Output the (x, y) coordinate of the center of the cell containing the given text.  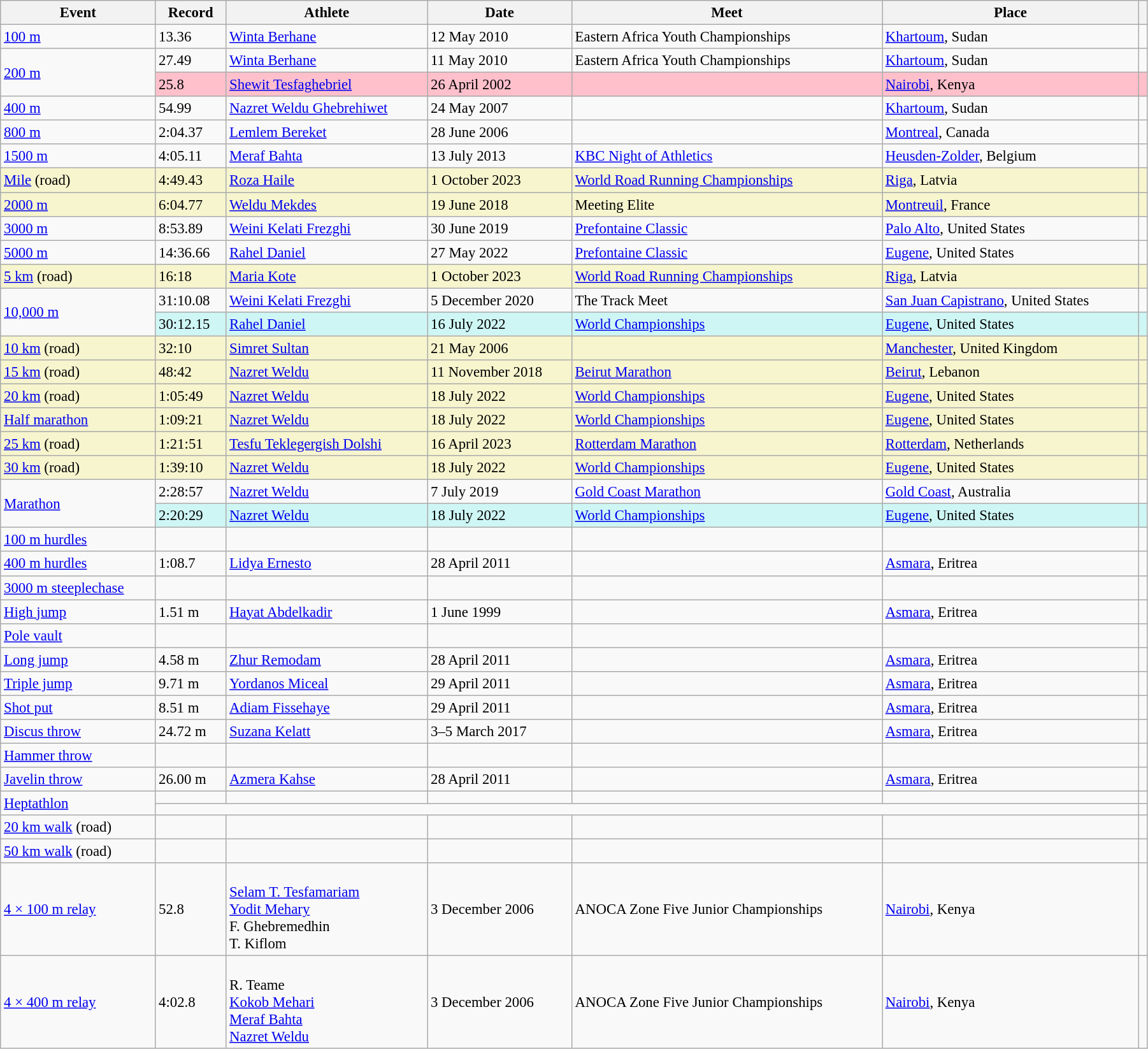
1500 m (78, 156)
400 m (78, 108)
48:42 (191, 372)
Event (78, 13)
Azmera Kahse (327, 779)
Tesfu Teklegergish Dolshi (327, 444)
24.72 m (191, 732)
1:09:21 (191, 420)
Gold Coast, Australia (1010, 492)
2:28:57 (191, 492)
Simret Sultan (327, 348)
Adiam Fissehaye (327, 707)
26.00 m (191, 779)
7 July 2019 (499, 492)
4:49.43 (191, 180)
400 m hurdles (78, 564)
26 April 2002 (499, 85)
Roza Haile (327, 180)
27.49 (191, 61)
4 × 100 m relay (78, 909)
32:10 (191, 348)
30:12.15 (191, 324)
Beirut Marathon (726, 372)
1:39:10 (191, 468)
1:21:51 (191, 444)
1:05:49 (191, 396)
Pole vault (78, 635)
Weldu Mekdes (327, 205)
Beirut, Lebanon (1010, 372)
15 km (road) (78, 372)
Heptathlon (78, 804)
Selam T. TesfamariamYodit MeharyF. GhebremedhinT. Kiflom (327, 909)
Lidya Ernesto (327, 564)
54.99 (191, 108)
Montreuil, France (1010, 205)
High jump (78, 612)
1.51 m (191, 612)
4:05.11 (191, 156)
25 km (road) (78, 444)
KBC Night of Athletics (726, 156)
Meet (726, 13)
13.36 (191, 37)
16 April 2023 (499, 444)
6:04.77 (191, 205)
Meraf Bahta (327, 156)
52.8 (191, 909)
200 m (78, 73)
14:36.66 (191, 252)
100 m hurdles (78, 540)
2:04.37 (191, 133)
5 December 2020 (499, 300)
Meeting Elite (726, 205)
Nazret Weldu Ghebrehiwet (327, 108)
Hayat Abdelkadir (327, 612)
Lemlem Bereket (327, 133)
21 May 2006 (499, 348)
Manchester, United Kingdom (1010, 348)
4.58 m (191, 660)
Javelin throw (78, 779)
3–5 March 2017 (499, 732)
28 June 2006 (499, 133)
4:02.8 (191, 1002)
19 June 2018 (499, 205)
The Track Meet (726, 300)
25.8 (191, 85)
Rotterdam Marathon (726, 444)
10 km (road) (78, 348)
31:10.08 (191, 300)
Heusden-Zolder, Belgium (1010, 156)
11 May 2010 (499, 61)
50 km walk (road) (78, 851)
Triple jump (78, 684)
Rotterdam, Netherlands (1010, 444)
Yordanos Miceal (327, 684)
10,000 m (78, 312)
Place (1010, 13)
Marathon (78, 503)
Mile (road) (78, 180)
5 km (road) (78, 276)
Half marathon (78, 420)
Palo Alto, United States (1010, 228)
2:20:29 (191, 516)
Zhur Remodam (327, 660)
Gold Coast Marathon (726, 492)
3000 m steeplechase (78, 588)
12 May 2010 (499, 37)
16 July 2022 (499, 324)
800 m (78, 133)
Hammer throw (78, 755)
13 July 2013 (499, 156)
2000 m (78, 205)
8:53.89 (191, 228)
9.71 m (191, 684)
Athlete (327, 13)
Date (499, 13)
16:18 (191, 276)
100 m (78, 37)
Maria Kote (327, 276)
27 May 2022 (499, 252)
4 × 400 m relay (78, 1002)
Long jump (78, 660)
R. TeameKokob MehariMeraf BahtaNazret Weldu (327, 1002)
20 km walk (road) (78, 827)
20 km (road) (78, 396)
30 km (road) (78, 468)
Discus throw (78, 732)
5000 m (78, 252)
8.51 m (191, 707)
Montreal, Canada (1010, 133)
30 June 2019 (499, 228)
24 May 2007 (499, 108)
Record (191, 13)
Shewit Tesfaghebriel (327, 85)
3000 m (78, 228)
San Juan Capistrano, United States (1010, 300)
11 November 2018 (499, 372)
1:08.7 (191, 564)
1 June 1999 (499, 612)
Suzana Kelatt (327, 732)
Shot put (78, 707)
